Detect which cell encompasses the target text, then output its [x, y] center coordinate. 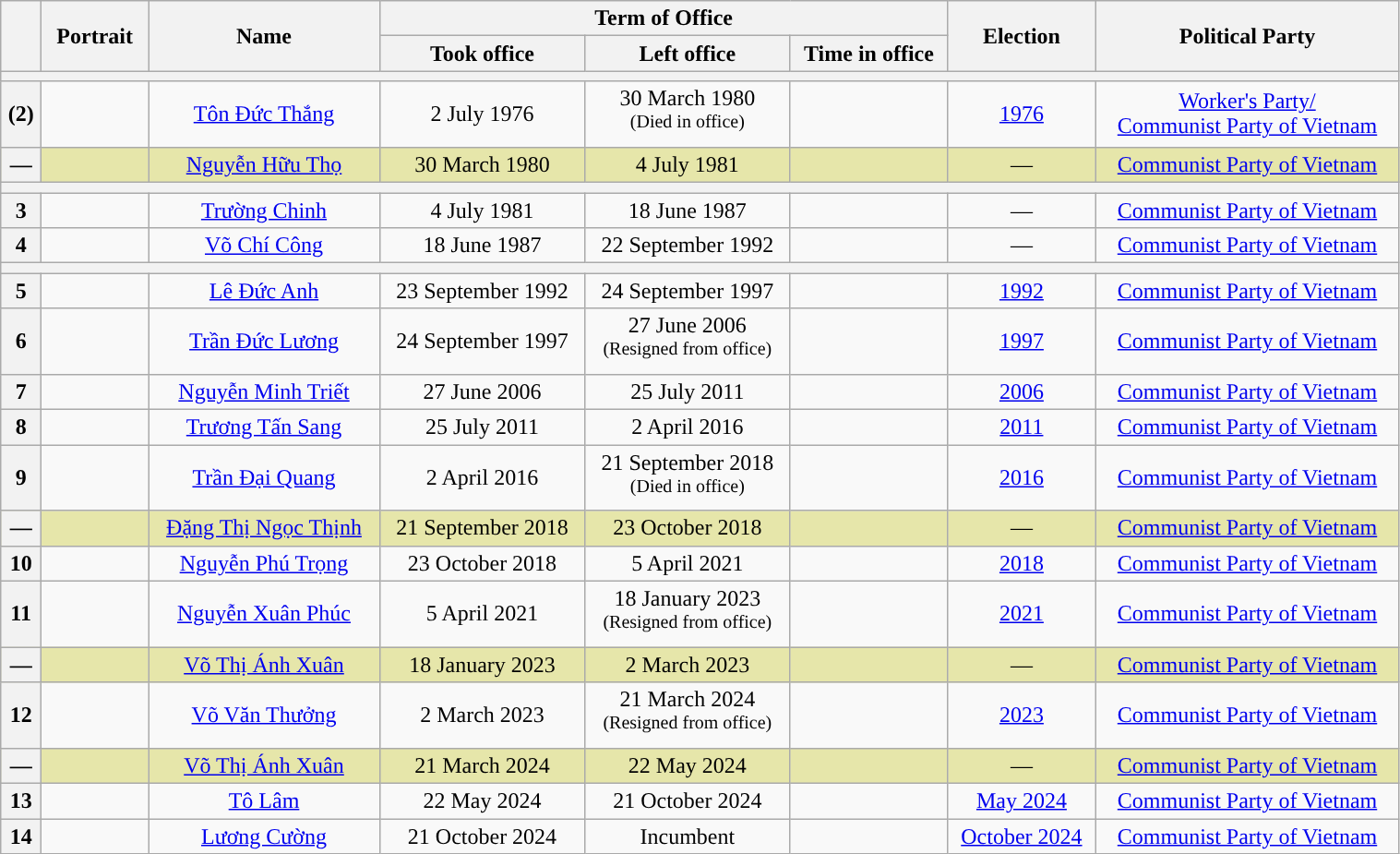
Election [1022, 36]
21 March 2024(Resigned from office) [688, 716]
6 [21, 342]
1997 [1022, 342]
Time in office [869, 54]
18 January 2023(Resigned from office) [688, 614]
2011 [1022, 427]
2 July 1976 [482, 114]
Võ Văn Thưởng [264, 716]
Term of Office [664, 18]
Nguyễn Xuân Phúc [264, 614]
22 September 1992 [688, 246]
Nguyễn Hữu Thọ [264, 164]
Nguyễn Minh Triết [264, 391]
Tô Lâm [264, 800]
11 [21, 614]
Name [264, 36]
Đặng Thị Ngọc Thịnh [264, 528]
21 September 2018 [482, 528]
8 [21, 427]
1992 [1022, 291]
Tôn Đức Thắng [264, 114]
21 March 2024 [482, 765]
21 September 2018(Died in office) [688, 478]
Nguyễn Phú Trọng [264, 563]
23 September 1992 [482, 291]
7 [21, 391]
18 January 2023 [482, 665]
Portrait [95, 36]
10 [21, 563]
27 June 2006(Resigned from office) [688, 342]
Trường Chinh [264, 210]
Political Party [1248, 36]
Left office [688, 54]
30 March 1980 [482, 164]
Took office [482, 54]
2016 [1022, 478]
Võ Chí Công [264, 246]
(2) [21, 114]
5 [21, 291]
3 [21, 210]
Trần Đức Lương [264, 342]
13 [21, 800]
October 2024 [1022, 836]
14 [21, 836]
9 [21, 478]
Worker's Party/Communist Party of Vietnam [1248, 114]
May 2024 [1022, 800]
4 [21, 246]
Trần Đại Quang [264, 478]
12 [21, 716]
Trương Tấn Sang [264, 427]
Incumbent [688, 836]
2021 [1022, 614]
27 June 2006 [482, 391]
2006 [1022, 391]
2018 [1022, 563]
Lương Cường [264, 836]
30 March 1980(Died in office) [688, 114]
1976 [1022, 114]
Lê Đức Anh [264, 291]
2023 [1022, 716]
